Extract the (X, Y) coordinate from the center of the cell holding the provided text.  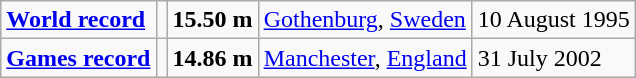
World record (78, 20)
10 August 1995 (554, 20)
Manchester, England (365, 58)
15.50 m (212, 20)
31 July 2002 (554, 58)
Games record (78, 58)
14.86 m (212, 58)
Gothenburg, Sweden (365, 20)
